Find where the given text appears and provide that cell's center as [X, Y] coordinate. 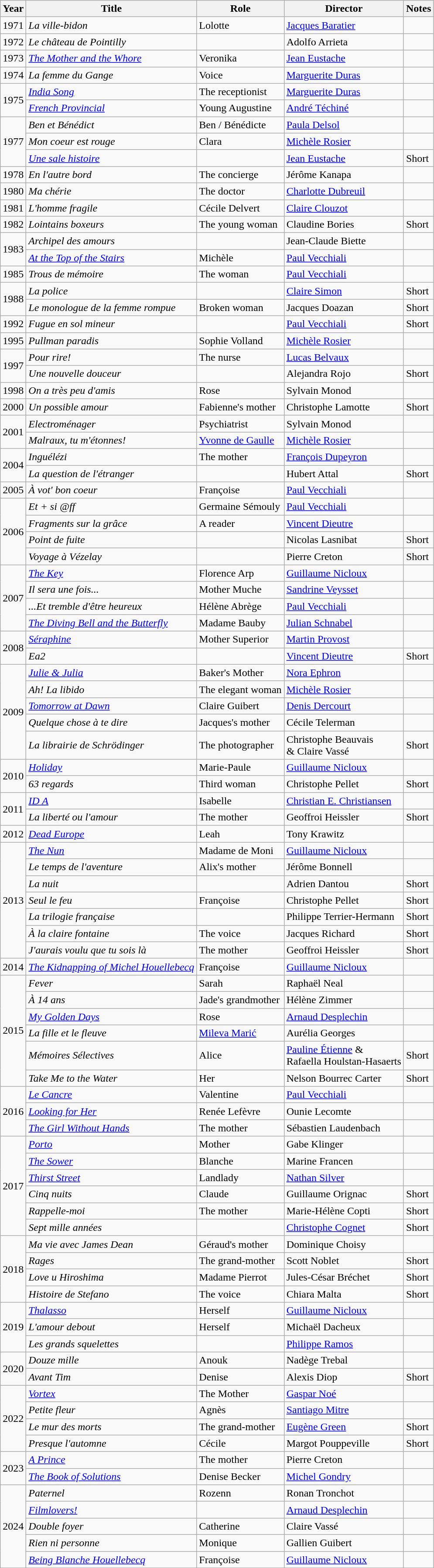
Clara [240, 141]
Jérôme Bonnell [344, 867]
The Girl Without Hands [112, 1128]
2014 [13, 967]
Dead Europe [112, 834]
Jérôme Kanapa [344, 174]
Sébastien Laudenbach [344, 1128]
1981 [13, 208]
India Song [112, 92]
Le mur des morts [112, 1427]
Le Cancre [112, 1095]
1980 [13, 191]
Philippe Ramos [344, 1344]
Denise [240, 1377]
Tomorrow at Dawn [112, 706]
Cinq nuits [112, 1194]
The Nun [112, 851]
1975 [13, 100]
Le monologue de la femme rompue [112, 307]
1971 [13, 25]
Julie & Julia [112, 673]
Catherine [240, 1526]
The young woman [240, 225]
Aurélia Georges [344, 1033]
Chiara Malta [344, 1294]
Denise Becker [240, 1476]
The Diving Bell and the Butterfly [112, 623]
Blanche [240, 1161]
Malraux, tu m'étonnes! [112, 440]
Mémoires Sélectives [112, 1056]
Jules-César Bréchet [344, 1277]
Charlotte Dubreuil [344, 191]
Christian E. Christiansen [344, 801]
Third woman [240, 784]
Trous de mémoire [112, 274]
A Prince [112, 1460]
Christophe Cognet [344, 1227]
Il sera une fois... [112, 590]
Thalasso [112, 1311]
1998 [13, 390]
Claude [240, 1194]
Archipel des amours [112, 241]
Jacques's mother [240, 722]
Monique [240, 1543]
The Mother and the Whore [112, 58]
Jacques Richard [344, 933]
Margot Pouppeville [344, 1443]
1973 [13, 58]
Fragments sur la grâce [112, 523]
Pullman paradis [112, 341]
2022 [13, 1418]
Les grands squelettes [112, 1344]
Paternel [112, 1493]
Rages [112, 1261]
Paula Delsol [344, 125]
Love u Hiroshima [112, 1277]
Tony Krawitz [344, 834]
Madame Pierrot [240, 1277]
2000 [13, 407]
Presque l'automne [112, 1443]
Inguélézi [112, 457]
The receptionist [240, 92]
Cécile Delvert [240, 208]
Marine Francen [344, 1161]
Leah [240, 834]
Mother Superior [240, 639]
Denis Dercourt [344, 706]
Madame de Moni [240, 851]
Alexis Diop [344, 1377]
Young Augustine [240, 108]
Alix's mother [240, 867]
Une sale histoire [112, 158]
Santiago Mitre [344, 1410]
Rappelle-moi [112, 1211]
2004 [13, 465]
2007 [13, 598]
The concierge [240, 174]
Being Blanche Houellebecq [112, 1559]
1988 [13, 299]
En l'autre bord [112, 174]
Voyage à Vézelay [112, 557]
1992 [13, 324]
1978 [13, 174]
Le temps de l'aventure [112, 867]
L'homme fragile [112, 208]
2017 [13, 1186]
Michel Gondry [344, 1476]
Martin Provost [344, 639]
Nelson Bourrec Carter [344, 1078]
L'amour debout [112, 1327]
Scott Noblet [344, 1261]
The doctor [240, 191]
Adolfo Arrieta [344, 42]
Double foyer [112, 1526]
Adrien Dantou [344, 884]
1997 [13, 366]
Alejandra Rojo [344, 374]
Nadège Trebal [344, 1360]
Histoire de Stefano [112, 1294]
Ben / Bénédicte [240, 125]
Ronan Tronchot [344, 1493]
André Téchiné [344, 108]
Gabe Klinger [344, 1144]
2005 [13, 490]
Petite fleur [112, 1410]
Nathan Silver [344, 1178]
2008 [13, 648]
Director [344, 9]
Anouk [240, 1360]
Voice [240, 75]
Her [240, 1078]
2020 [13, 1369]
Gaspar Noé [344, 1394]
Take Me to the Water [112, 1078]
My Golden Days [112, 1017]
The photographer [240, 745]
Porto [112, 1144]
2006 [13, 532]
Christophe Lamotte [344, 407]
Cécile Telerman [344, 722]
Ben et Bénédict [112, 125]
63 regards [112, 784]
2011 [13, 809]
Lolotte [240, 25]
Christophe Beauvais & Claire Vassé [344, 745]
Yvonne de Gaulle [240, 440]
2012 [13, 834]
Agnès [240, 1410]
Ounie Lecomte [344, 1111]
Marie-Paule [240, 768]
Claire Clouzot [344, 208]
Jacques Baratier [344, 25]
Pour rire! [112, 357]
Hélène Abrège [240, 606]
Thirst Street [112, 1178]
La nuit [112, 884]
2019 [13, 1327]
Julian Schnabel [344, 623]
Philippe Terrier-Hermann [344, 917]
Renée Lefèvre [240, 1111]
Point de fuite [112, 540]
Rozenn [240, 1493]
The nurse [240, 357]
Germaine Sémouly [240, 507]
Florence Arp [240, 573]
Landlady [240, 1178]
Jade's grandmother [240, 1000]
Sarah [240, 983]
ID A [112, 801]
The Mother [240, 1394]
Géraud's mother [240, 1244]
Ea2 [112, 656]
Alice [240, 1056]
Et + si @ff [112, 507]
Role [240, 9]
Title [112, 9]
2010 [13, 776]
2024 [13, 1526]
Hubert Attal [344, 473]
2018 [13, 1269]
À 14 ans [112, 1000]
1983 [13, 249]
2023 [13, 1468]
À la claire fontaine [112, 933]
Raphaël Neal [344, 983]
Sandrine Veysset [344, 590]
Hélène Zimmer [344, 1000]
Baker's Mother [240, 673]
Sophie Volland [240, 341]
Ah! La libido [112, 689]
La trilogie française [112, 917]
La question de l'étranger [112, 473]
The Kidnapping of Michel Houellebecq [112, 967]
Claire Vassé [344, 1526]
The woman [240, 274]
Marie-Hélène Copti [344, 1211]
Broken woman [240, 307]
Fugue en sol mineur [112, 324]
Cécile [240, 1443]
1995 [13, 341]
Filmlovers! [112, 1510]
1982 [13, 225]
On a très peu d'amis [112, 390]
Lucas Belvaux [344, 357]
La ville-bidon [112, 25]
La librairie de Schrödinger [112, 745]
Nicolas Lasnibat [344, 540]
Psychiatrist [240, 424]
2001 [13, 432]
Mother Muche [240, 590]
Jean-Claude Biette [344, 241]
Ma chérie [112, 191]
Quelque chose à te dire [112, 722]
J'aurais voulu que tu sois là [112, 950]
Valentine [240, 1095]
The Book of Solutions [112, 1476]
Rien ni personne [112, 1543]
Notes [418, 9]
The Sower [112, 1161]
Fever [112, 983]
François Dupeyron [344, 457]
2015 [13, 1030]
Mon coeur est rouge [112, 141]
Madame Bauby [240, 623]
Pauline Étienne & Rafaella Houlstan-Hasaerts [344, 1056]
...Et tremble d'être heureux [112, 606]
Lointains boxeurs [112, 225]
Gallien Guibert [344, 1543]
Avant Tim [112, 1377]
2009 [13, 712]
Un possible amour [112, 407]
Holiday [112, 768]
The Key [112, 573]
Sept mille années [112, 1227]
Claudine Bories [344, 225]
Electroménager [112, 424]
Mother [240, 1144]
Michèle [240, 258]
La fille et le fleuve [112, 1033]
At the Top of the Stairs [112, 258]
Year [13, 9]
2013 [13, 900]
1974 [13, 75]
French Provincial [112, 108]
La police [112, 291]
Le château de Pointilly [112, 42]
Fabienne's mother [240, 407]
Eugène Green [344, 1427]
La femme du Gange [112, 75]
Seul le feu [112, 900]
Claire Simon [344, 291]
Claire Guibert [240, 706]
Guillaume Orignac [344, 1194]
Isabelle [240, 801]
1972 [13, 42]
Veronika [240, 58]
The elegant woman [240, 689]
Jacques Doazan [344, 307]
Séraphine [112, 639]
La liberté ou l'amour [112, 817]
1985 [13, 274]
Mileva Marić [240, 1033]
2016 [13, 1111]
Dominique Choisy [344, 1244]
Nora Ephron [344, 673]
Looking for Her [112, 1111]
Douze mille [112, 1360]
À vot' bon coeur [112, 490]
Michaël Dacheux [344, 1327]
Ma vie avec James Dean [112, 1244]
1977 [13, 141]
Une nouvelle douceur [112, 374]
Vortex [112, 1394]
A reader [240, 523]
